Detect which cell encompasses the target text, then output its (X, Y) center coordinate. 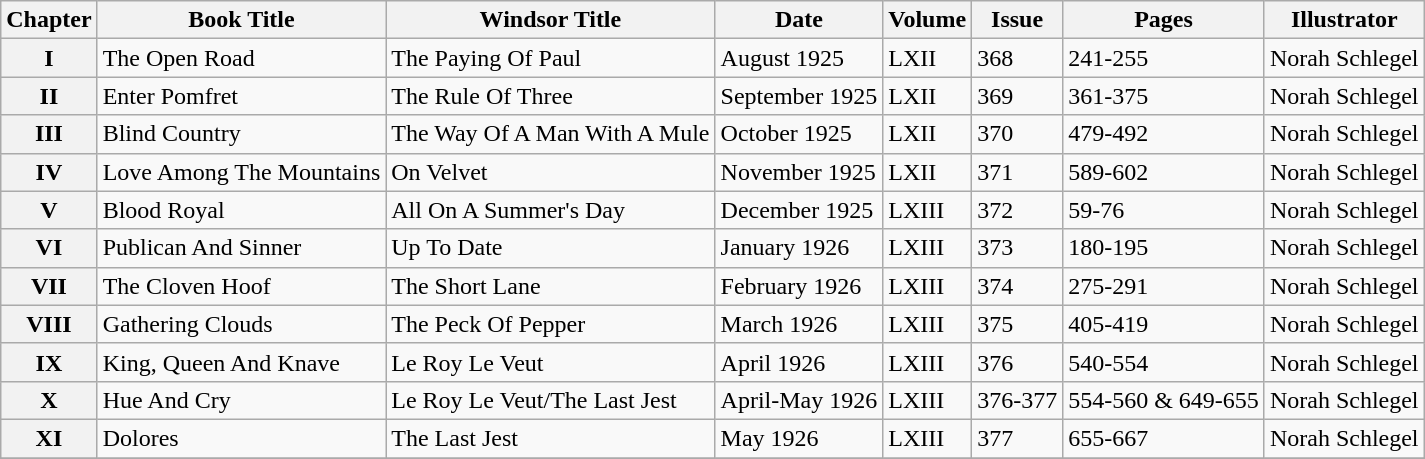
September 1925 (799, 96)
April-May 1926 (799, 400)
The Cloven Hoof (242, 286)
Date (799, 20)
King, Queen And Knave (242, 362)
Up To Date (550, 248)
369 (1018, 96)
375 (1018, 324)
August 1925 (799, 58)
Windsor Title (550, 20)
Love Among The Mountains (242, 172)
376 (1018, 362)
540-554 (1164, 362)
VIII (49, 324)
Book Title (242, 20)
I (49, 58)
February 1926 (799, 286)
180-195 (1164, 248)
374 (1018, 286)
Issue (1018, 20)
371 (1018, 172)
373 (1018, 248)
Le Roy Le Veut (550, 362)
III (49, 134)
241-255 (1164, 58)
The Rule Of Three (550, 96)
V (49, 210)
May 1926 (799, 438)
Blind Country (242, 134)
November 1925 (799, 172)
VI (49, 248)
VII (49, 286)
IX (49, 362)
275-291 (1164, 286)
370 (1018, 134)
April 1926 (799, 362)
Le Roy Le Veut/The Last Jest (550, 400)
The Short Lane (550, 286)
Blood Royal (242, 210)
The Last Jest (550, 438)
361-375 (1164, 96)
655-667 (1164, 438)
All On A Summer's Day (550, 210)
December 1925 (799, 210)
377 (1018, 438)
The Open Road (242, 58)
59-76 (1164, 210)
589-602 (1164, 172)
October 1925 (799, 134)
XI (49, 438)
Enter Pomfret (242, 96)
405-419 (1164, 324)
On Velvet (550, 172)
Gathering Clouds (242, 324)
Hue And Cry (242, 400)
March 1926 (799, 324)
Publican And Sinner (242, 248)
The Paying Of Paul (550, 58)
372 (1018, 210)
376-377 (1018, 400)
Illustrator (1344, 20)
II (49, 96)
479-492 (1164, 134)
January 1926 (799, 248)
The Peck Of Pepper (550, 324)
Pages (1164, 20)
Chapter (49, 20)
Volume (928, 20)
The Way Of A Man With A Mule (550, 134)
368 (1018, 58)
IV (49, 172)
Dolores (242, 438)
554-560 & 649-655 (1164, 400)
X (49, 400)
